Detect which cell encompasses the target text, then output its (x, y) center coordinate. 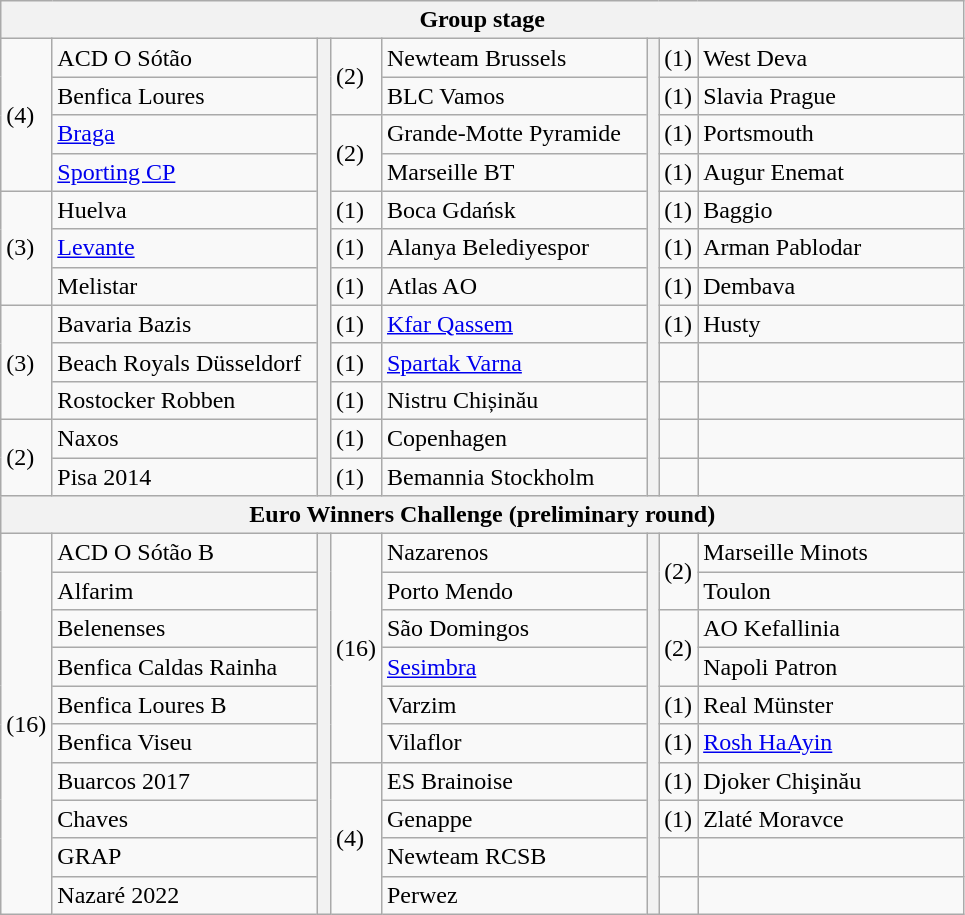
Braga (185, 134)
Beach Royals Düsseldorf (185, 362)
Augur Enemat (831, 172)
Euro Winners Challenge (preliminary round) (482, 515)
Benfica Loures B (185, 705)
Benfica Caldas Rainha (185, 667)
Toulon (831, 591)
Rostocker Robben (185, 400)
Group stage (482, 20)
Naxos (185, 438)
Bavaria Bazis (185, 324)
Levante (185, 248)
Marseille BT (514, 172)
Newteam RCSB (514, 857)
Baggio (831, 210)
Boca Gdańsk (514, 210)
Portsmouth (831, 134)
Buarcos 2017 (185, 781)
BLC Vamos (514, 96)
Nazaré 2022 (185, 895)
AO Kefallinia (831, 629)
Spartak Varna (514, 362)
GRAP (185, 857)
Melistar (185, 286)
Newteam Brussels (514, 58)
Copenhagen (514, 438)
Belenenses (185, 629)
Real Münster (831, 705)
Genappe (514, 819)
ACD O Sótão (185, 58)
Nazarenos (514, 553)
Chaves (185, 819)
Slavia Prague (831, 96)
Alfarim (185, 591)
Sporting CP (185, 172)
Porto Mendo (514, 591)
Alanya Belediyespor (514, 248)
Varzim (514, 705)
Kfar Qassem (514, 324)
Husty (831, 324)
Djoker Chişinău (831, 781)
Napoli Patron (831, 667)
Vilaflor (514, 743)
Rosh HaAyin (831, 743)
Grande-Motte Pyramide (514, 134)
Bemannia Stockholm (514, 477)
Arman Pablodar (831, 248)
Atlas AO (514, 286)
Zlaté Moravce (831, 819)
West Deva (831, 58)
Pisa 2014 (185, 477)
Benfica Viseu (185, 743)
Nistru Chișinău (514, 400)
São Domingos (514, 629)
Benfica Loures (185, 96)
Huelva (185, 210)
Perwez (514, 895)
Marseille Minots (831, 553)
ACD O Sótão B (185, 553)
Sesimbra (514, 667)
Dembava (831, 286)
ES Brainoise (514, 781)
